Search for the cell housing the specified text and yield its [x, y] center coordinate. 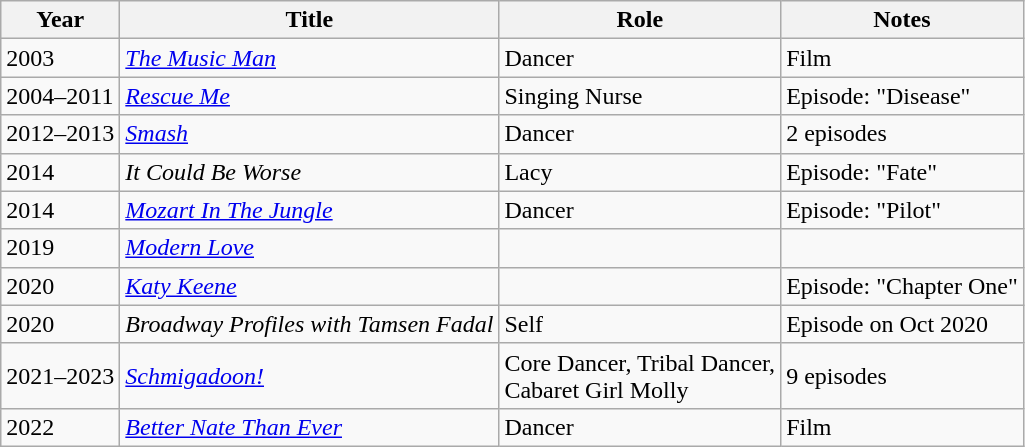
Mozart In The Jungle [310, 210]
Episode: "Chapter One" [902, 286]
Schmigadoon! [310, 376]
Title [310, 20]
Better Nate Than Ever [310, 427]
Smash [310, 134]
2019 [60, 248]
2004–2011 [60, 96]
2012–2013 [60, 134]
Broadway Profiles with Tamsen Fadal [310, 324]
Year [60, 20]
2003 [60, 58]
Singing Nurse [640, 96]
Episode: "Pilot" [902, 210]
Katy Keene [310, 286]
The Music Man [310, 58]
9 episodes [902, 376]
It Could Be Worse [310, 172]
Episode: "Fate" [902, 172]
Episode: "Disease" [902, 96]
Notes [902, 20]
Core Dancer, Tribal Dancer,Cabaret Girl Molly [640, 376]
2021–2023 [60, 376]
Episode on Oct 2020 [902, 324]
2022 [60, 427]
Modern Love [310, 248]
Self [640, 324]
Role [640, 20]
Rescue Me [310, 96]
2 episodes [902, 134]
Lacy [640, 172]
